Identify which cell holds the provided text, then report its (X, Y) central coordinate. 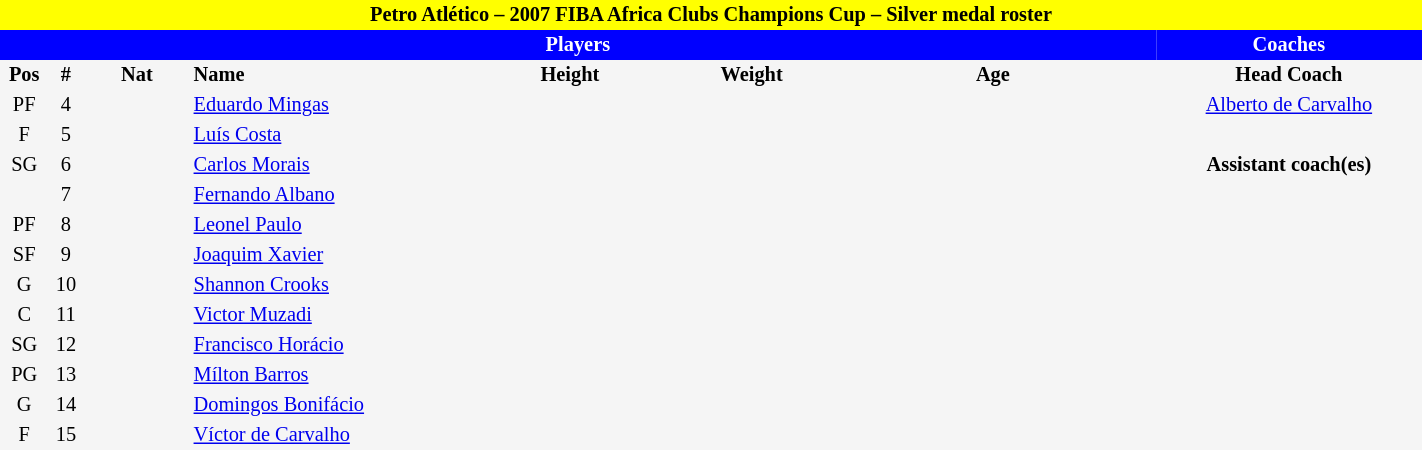
9 (66, 255)
15 (66, 435)
PG (24, 375)
# (66, 75)
Joaquim Xavier (329, 255)
Mílton Barros (329, 375)
C (24, 315)
Domingos Bonifácio (329, 405)
Name (329, 75)
13 (66, 375)
7 (66, 195)
Francisco Horácio (329, 345)
Weight (752, 75)
4 (66, 105)
14 (66, 405)
Pos (24, 75)
10 (66, 285)
Alberto de Carvalho (1289, 105)
8 (66, 225)
Nat (136, 75)
Luís Costa (329, 135)
Assistant coach(es) (1289, 165)
Carlos Morais (329, 165)
Leonel Paulo (329, 225)
Shannon Crooks (329, 285)
5 (66, 135)
Petro Atlético – 2007 FIBA Africa Clubs Champions Cup – Silver medal roster (711, 15)
Age (993, 75)
6 (66, 165)
11 (66, 315)
SF (24, 255)
Eduardo Mingas (329, 105)
Players (578, 45)
12 (66, 345)
Height (570, 75)
Head Coach (1289, 75)
Fernando Albano (329, 195)
Victor Muzadi (329, 315)
Coaches (1289, 45)
Víctor de Carvalho (329, 435)
